Return [x, y] of the center of cell containing provided text 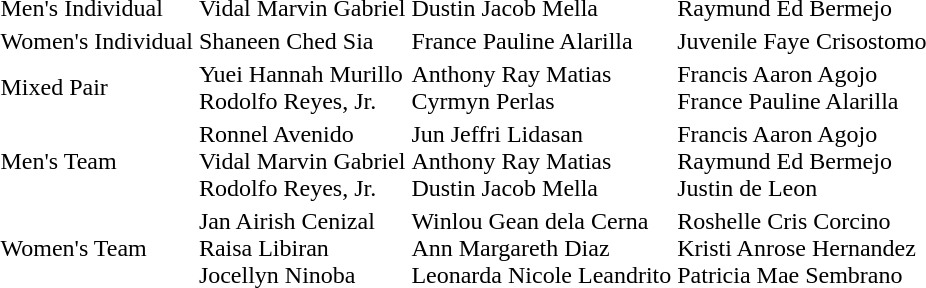
Ronnel Avenido Vidal Marvin Gabriel Rodolfo Reyes, Jr. [302, 161]
Shaneen Ched Sia [302, 41]
Jun Jeffri Lidasan Anthony Ray Matias Dustin Jacob Mella [542, 161]
Yuei Hannah Murillo Rodolfo Reyes, Jr. [302, 88]
Anthony Ray Matias Cyrmyn Perlas [542, 88]
France Pauline Alarilla [542, 41]
